Output the [X, Y] coordinate of the center of the cell containing the given text.  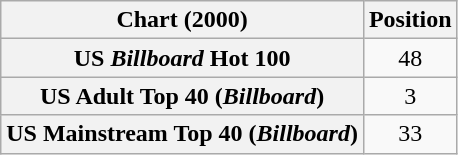
3 [410, 96]
US Mainstream Top 40 (Billboard) [182, 134]
33 [410, 134]
Chart (2000) [182, 20]
US Billboard Hot 100 [182, 58]
Position [410, 20]
US Adult Top 40 (Billboard) [182, 96]
48 [410, 58]
